Output the [X, Y] coordinate of the center of the cell containing the given text.  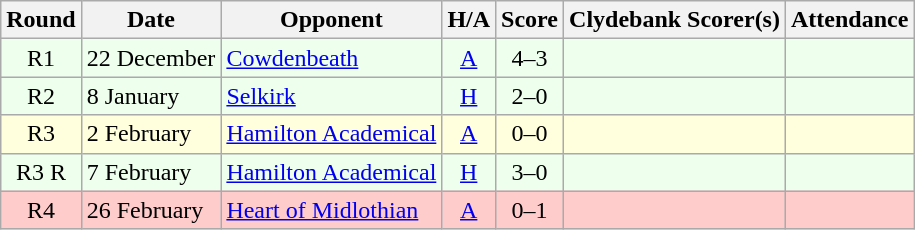
2–0 [530, 96]
Score [530, 20]
Round [41, 20]
22 December [151, 58]
Selkirk [332, 96]
R3 R [41, 172]
Opponent [332, 20]
0–0 [530, 134]
26 February [151, 210]
R4 [41, 210]
0–1 [530, 210]
4–3 [530, 58]
Clydebank Scorer(s) [675, 20]
Heart of Midlothian [332, 210]
3–0 [530, 172]
R1 [41, 58]
8 January [151, 96]
H/A [469, 20]
Date [151, 20]
R3 [41, 134]
Cowdenbeath [332, 58]
Attendance [849, 20]
R2 [41, 96]
7 February [151, 172]
2 February [151, 134]
